Search for the cell housing the specified text and yield its (X, Y) center coordinate. 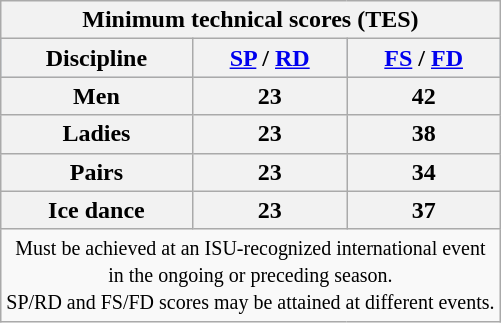
Pairs (96, 172)
Minimum technical scores (TES) (250, 20)
SP / RD (270, 58)
38 (424, 134)
Discipline (96, 58)
Ladies (96, 134)
42 (424, 96)
37 (424, 210)
Ice dance (96, 210)
FS / FD (424, 58)
Men (96, 96)
34 (424, 172)
